Output the (X, Y) coordinate of the center of the cell containing the given text.  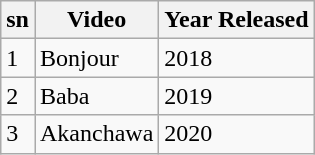
2018 (236, 58)
Akanchawa (96, 134)
2020 (236, 134)
3 (18, 134)
sn (18, 20)
2 (18, 96)
Video (96, 20)
2019 (236, 96)
1 (18, 58)
Year Released (236, 20)
Baba (96, 96)
Bonjour (96, 58)
